Search for the cell housing the specified text and yield its [x, y] center coordinate. 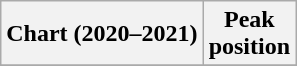
Chart (2020–2021) [102, 34]
Peakposition [249, 34]
